Pinpoint the cell where the given text exists, returning its [X, Y] midpoint coordinate. 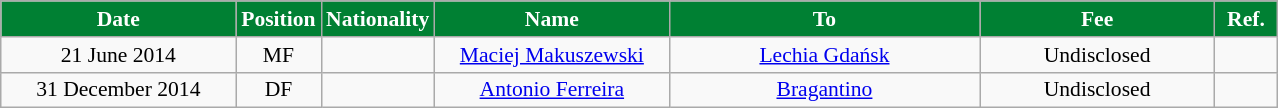
Ref. [1246, 19]
To [824, 19]
DF [278, 90]
Bragantino [824, 90]
31 December 2014 [118, 90]
21 June 2014 [118, 55]
Nationality [378, 19]
Position [278, 19]
Fee [1098, 19]
Name [552, 19]
Maciej Makuszewski [552, 55]
Lechia Gdańsk [824, 55]
Date [118, 19]
MF [278, 55]
Antonio Ferreira [552, 90]
